Find where the given text appears and provide that cell's center as (X, Y) coordinate. 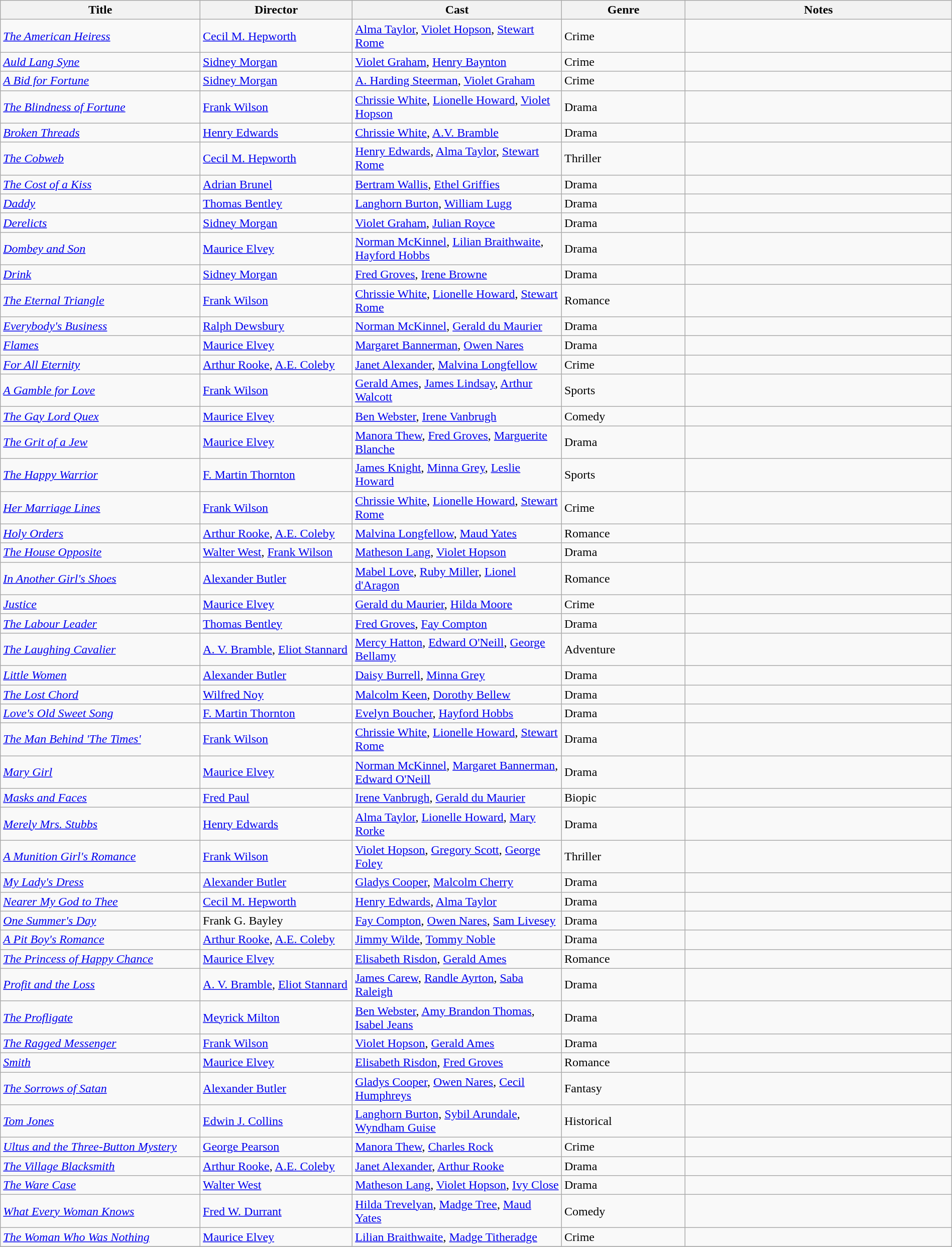
Henry Edwards, Alma Taylor (457, 901)
Violet Hopson, Gerald Ames (457, 1043)
Chrissie White, A.V. Bramble (457, 133)
The Woman Who Was Nothing (100, 1237)
Masks and Faces (100, 798)
The Cost of a Kiss (100, 184)
What Every Woman Knows (100, 1211)
Drink (100, 274)
The Ragged Messenger (100, 1043)
Elisabeth Risdon, Gerald Ames (457, 959)
Gerald Ames, James Lindsay, Arthur Walcott (457, 391)
A Bid for Fortune (100, 81)
Irene Vanbrugh, Gerald du Maurier (457, 798)
Genre (623, 10)
Cast (457, 10)
The Princess of Happy Chance (100, 959)
James Knight, Minna Grey, Leslie Howard (457, 475)
The Laughing Cavalier (100, 649)
Manora Thew, Fred Groves, Marguerite Blanche (457, 442)
Lilian Braithwaite, Madge Titheradge (457, 1237)
The Village Blacksmith (100, 1166)
The House Opposite (100, 552)
Bertram Wallis, Ethel Griffies (457, 184)
The Cobweb (100, 159)
Ben Webster, Amy Brandon Thomas, Isabel Jeans (457, 1017)
The Sorrows of Satan (100, 1088)
Wilfred Noy (276, 695)
Gerald du Maurier, Hilda Moore (457, 604)
Ralph Dewsbury (276, 326)
A. Harding Steerman, Violet Graham (457, 81)
Frank G. Bayley (276, 921)
Margaret Bannerman, Owen Nares (457, 346)
Mercy Hatton, Edward O'Neill, George Bellamy (457, 649)
The Profligate (100, 1017)
Tom Jones (100, 1121)
A Pit Boy's Romance (100, 940)
Fay Compton, Owen Nares, Sam Livesey (457, 921)
Justice (100, 604)
A Munition Girl's Romance (100, 857)
Meyrick Milton (276, 1017)
Daisy Burrell, Minna Grey (457, 675)
Walter West, Frank Wilson (276, 552)
Her Marriage Lines (100, 507)
My Lady's Dress (100, 882)
Hilda Trevelyan, Madge Tree, Maud Yates (457, 1211)
The Blindness of Fortune (100, 106)
The Labour Leader (100, 623)
The Grit of a Jew (100, 442)
Edwin J. Collins (276, 1121)
Fred Paul (276, 798)
Fred W. Durrant (276, 1211)
Flames (100, 346)
Biopic (623, 798)
The Man Behind 'The Times' (100, 739)
Langhorn Burton, William Lugg (457, 203)
Violet Graham, Henry Baynton (457, 62)
Matheson Lang, Violet Hopson, Ivy Close (457, 1185)
Gladys Cooper, Malcolm Cherry (457, 882)
Norman McKinnel, Lilian Braithwaite, Hayford Hobbs (457, 248)
Janet Alexander, Malvina Longfellow (457, 365)
The Happy Warrior (100, 475)
George Pearson (276, 1147)
Everybody's Business (100, 326)
Little Women (100, 675)
Historical (623, 1121)
Malcolm Keen, Dorothy Bellew (457, 695)
Mabel Love, Ruby Miller, Lionel d'Aragon (457, 579)
Matheson Lang, Violet Hopson (457, 552)
Alma Taylor, Lionelle Howard, Mary Rorke (457, 824)
Auld Lang Syne (100, 62)
One Summer's Day (100, 921)
Profit and the Loss (100, 984)
For All Eternity (100, 365)
Daddy (100, 203)
Norman McKinnel, Margaret Bannerman, Edward O'Neill (457, 772)
Adrian Brunel (276, 184)
Title (100, 10)
Director (276, 10)
Elisabeth Risdon, Fred Groves (457, 1062)
Jimmy Wilde, Tommy Noble (457, 940)
Fred Groves, Fay Compton (457, 623)
Norman McKinnel, Gerald du Maurier (457, 326)
Fred Groves, Irene Browne (457, 274)
The Gay Lord Quex (100, 416)
Ben Webster, Irene Vanbrugh (457, 416)
The Lost Chord (100, 695)
The American Heiress (100, 36)
Mary Girl (100, 772)
Gladys Cooper, Owen Nares, Cecil Humphreys (457, 1088)
Alma Taylor, Violet Hopson, Stewart Rome (457, 36)
Broken Threads (100, 133)
The Eternal Triangle (100, 300)
Violet Hopson, Gregory Scott, George Foley (457, 857)
Smith (100, 1062)
Chrissie White, Lionelle Howard, Violet Hopson (457, 106)
Violet Graham, Julian Royce (457, 222)
Notes (818, 10)
Holy Orders (100, 533)
Adventure (623, 649)
Manora Thew, Charles Rock (457, 1147)
A Gamble for Love (100, 391)
Nearer My God to Thee (100, 901)
Derelicts (100, 222)
Love's Old Sweet Song (100, 714)
Evelyn Boucher, Hayford Hobbs (457, 714)
James Carew, Randle Ayrton, Saba Raleigh (457, 984)
Merely Mrs. Stubbs (100, 824)
Walter West (276, 1185)
Dombey and Son (100, 248)
The Ware Case (100, 1185)
In Another Girl's Shoes (100, 579)
Langhorn Burton, Sybil Arundale, Wyndham Guise (457, 1121)
Janet Alexander, Arthur Rooke (457, 1166)
Henry Edwards, Alma Taylor, Stewart Rome (457, 159)
Malvina Longfellow, Maud Yates (457, 533)
Ultus and the Three-Button Mystery (100, 1147)
Fantasy (623, 1088)
